Output the [X, Y] coordinate of the center of the cell containing the given text.  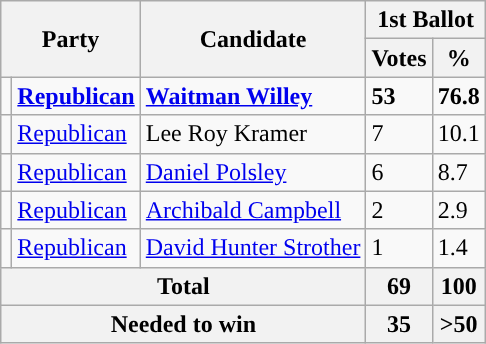
100 [458, 286]
2 [399, 210]
1.4 [458, 248]
Total [184, 286]
Needed to win [184, 324]
35 [399, 324]
Votes [399, 58]
76.8 [458, 96]
6 [399, 172]
>50 [458, 324]
1st Ballot [426, 20]
2.9 [458, 210]
69 [399, 286]
7 [399, 134]
% [458, 58]
Party [71, 39]
1 [399, 248]
53 [399, 96]
Archibald Campbell [253, 210]
Waitman Willey [253, 96]
10.1 [458, 134]
Candidate [253, 39]
Lee Roy Kramer [253, 134]
Daniel Polsley [253, 172]
8.7 [458, 172]
David Hunter Strother [253, 248]
